Extract the (X, Y) coordinate from the center of the cell holding the provided text.  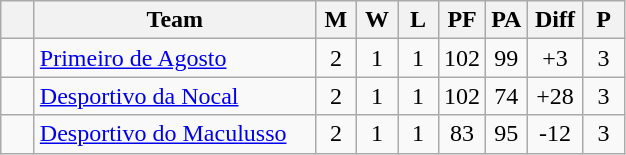
95 (506, 134)
+3 (555, 58)
Primeiro de Agosto (174, 58)
Diff (555, 20)
74 (506, 96)
M (336, 20)
L (418, 20)
+28 (555, 96)
Desportivo do Maculusso (174, 134)
99 (506, 58)
PA (506, 20)
83 (462, 134)
P (604, 20)
-12 (555, 134)
Team (174, 20)
PF (462, 20)
Desportivo da Nocal (174, 96)
W (376, 20)
